Pinpoint the cell where the given text exists, returning its (x, y) midpoint coordinate. 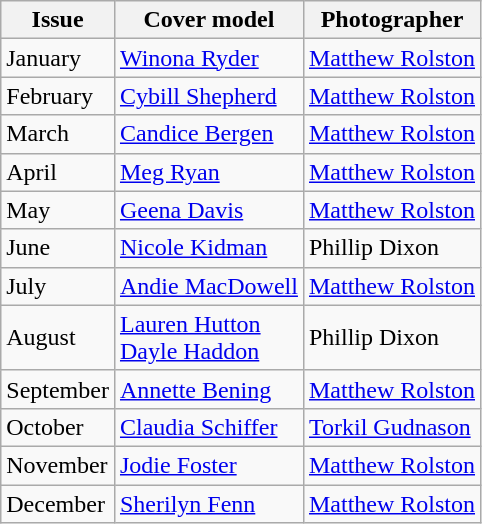
Cybill Shepherd (208, 96)
June (58, 248)
January (58, 58)
Cover model (208, 20)
Lauren HuttonDayle Haddon (208, 338)
Annette Bening (208, 389)
May (58, 210)
November (58, 465)
August (58, 338)
March (58, 134)
Torkil Gudnason (392, 427)
Claudia Schiffer (208, 427)
Issue (58, 20)
February (58, 96)
Winona Ryder (208, 58)
Photographer (392, 20)
Sherilyn Fenn (208, 503)
September (58, 389)
Jodie Foster (208, 465)
April (58, 172)
October (58, 427)
Candice Bergen (208, 134)
December (58, 503)
July (58, 286)
Meg Ryan (208, 172)
Nicole Kidman (208, 248)
Andie MacDowell (208, 286)
Geena Davis (208, 210)
